Output the [X, Y] coordinate of the center of the cell containing the given text.  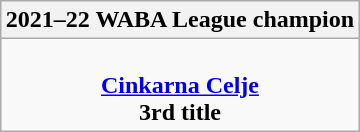
2021–22 WABA League champion [180, 20]
Cinkarna Celje3rd title [180, 85]
